Determine the (X, Y) coordinate at the center of the cell enclosing the given text.  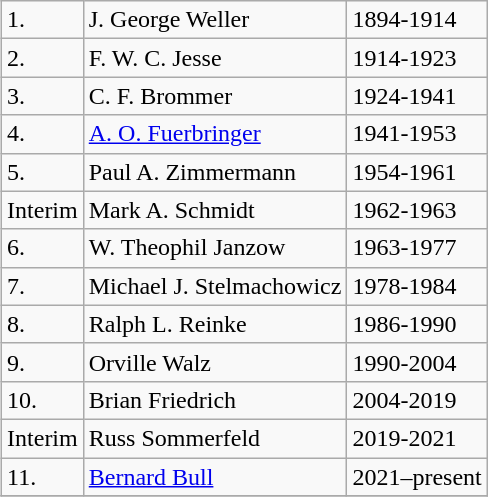
11. (43, 477)
W. Theophil Janzow (215, 248)
2004-2019 (417, 400)
2019-2021 (417, 438)
Orville Walz (215, 362)
Paul A. Zimmermann (215, 172)
2021–present (417, 477)
C. F. Brommer (215, 96)
1. (43, 20)
1986-1990 (417, 324)
Bernard Bull (215, 477)
4. (43, 134)
9. (43, 362)
1954-1961 (417, 172)
Mark A. Schmidt (215, 210)
1894-1914 (417, 20)
Ralph L. Reinke (215, 324)
A. O. Fuerbringer (215, 134)
7. (43, 286)
6. (43, 248)
2. (43, 58)
1941-1953 (417, 134)
1924-1941 (417, 96)
1963-1977 (417, 248)
3. (43, 96)
F. W. C. Jesse (215, 58)
8. (43, 324)
1962-1963 (417, 210)
Brian Friedrich (215, 400)
Michael J. Stelmachowicz (215, 286)
Russ Sommerfeld (215, 438)
5. (43, 172)
1990-2004 (417, 362)
J. George Weller (215, 20)
1978-1984 (417, 286)
10. (43, 400)
1914-1923 (417, 58)
